Find where the given text appears and provide that cell's center as (x, y) coordinate. 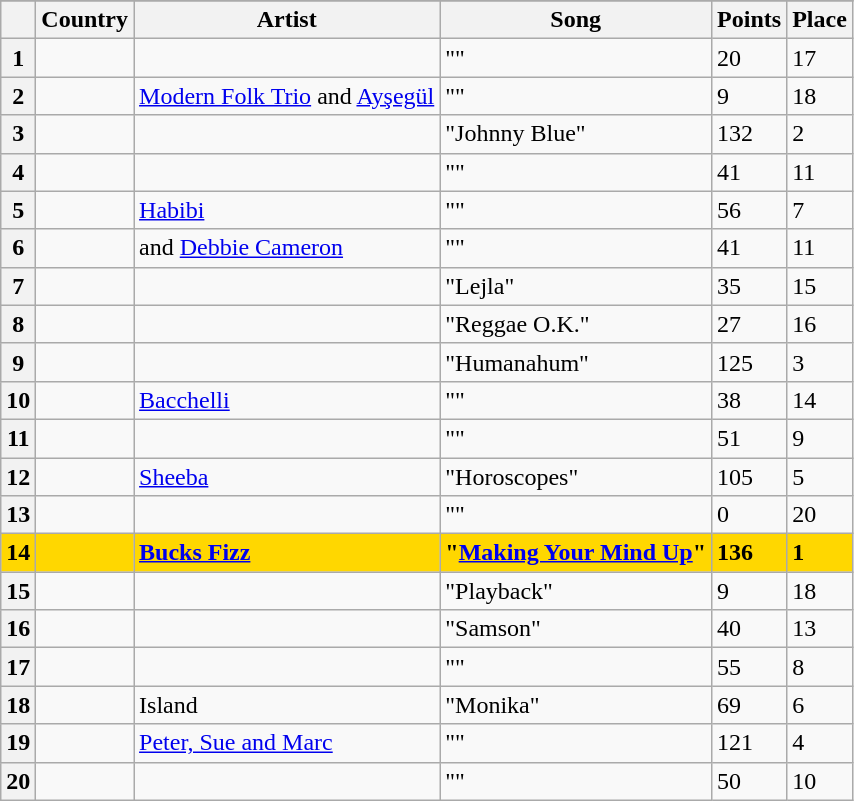
Points (750, 20)
Island (287, 705)
0 (750, 515)
"Lejla" (576, 286)
35 (750, 286)
132 (750, 134)
"Johnny Blue" (576, 134)
125 (750, 362)
"Horoscopes" (576, 477)
Modern Folk Trio and Ayşegül (287, 96)
51 (750, 438)
"Making Your Mind Up" (576, 553)
12 (18, 477)
"Monika" (576, 705)
Place (820, 20)
Habibi (287, 210)
19 (18, 743)
Bucks Fizz (287, 553)
Artist (287, 20)
27 (750, 324)
and Debbie Cameron (287, 248)
50 (750, 781)
"Samson" (576, 629)
105 (750, 477)
38 (750, 400)
Sheeba (287, 477)
69 (750, 705)
55 (750, 667)
40 (750, 629)
"Humanahum" (576, 362)
"Playback" (576, 591)
"Reggae O.K." (576, 324)
Bacchelli (287, 400)
121 (750, 743)
Song (576, 20)
Peter, Sue and Marc (287, 743)
Country (85, 20)
56 (750, 210)
136 (750, 553)
